Detect which cell encompasses the target text, then output its (x, y) center coordinate. 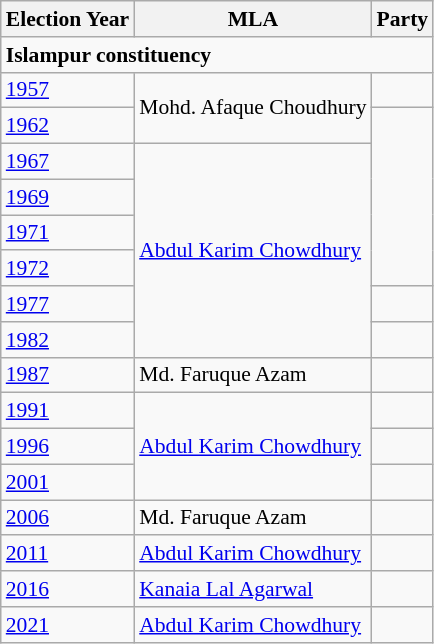
Mohd. Afaque Choudhury (252, 108)
1982 (68, 340)
1971 (68, 233)
Election Year (68, 19)
1957 (68, 90)
1991 (68, 411)
1967 (68, 162)
2006 (68, 518)
2021 (68, 625)
2011 (68, 554)
1987 (68, 375)
MLA (252, 19)
1996 (68, 447)
1969 (68, 197)
2016 (68, 589)
1977 (68, 304)
Islampur constituency (217, 55)
Party (403, 19)
1972 (68, 269)
1962 (68, 126)
2001 (68, 482)
Kanaia Lal Agarwal (252, 589)
